Identify which cell holds the provided text, then report its (X, Y) central coordinate. 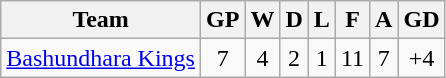
+4 (422, 58)
F (352, 20)
11 (352, 58)
D (294, 20)
GD (422, 20)
Team (101, 20)
1 (322, 58)
L (322, 20)
Bashundhara Kings (101, 58)
2 (294, 58)
A (384, 20)
W (262, 20)
GP (222, 20)
4 (262, 58)
